Detect which cell encompasses the target text, then output its (X, Y) center coordinate. 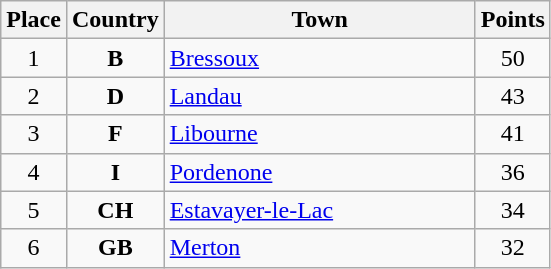
34 (512, 210)
GB (115, 248)
Bressoux (320, 58)
1 (34, 58)
5 (34, 210)
50 (512, 58)
36 (512, 172)
Place (34, 20)
F (115, 134)
6 (34, 248)
Points (512, 20)
Libourne (320, 134)
I (115, 172)
3 (34, 134)
Country (115, 20)
2 (34, 96)
43 (512, 96)
Merton (320, 248)
CH (115, 210)
Landau (320, 96)
32 (512, 248)
D (115, 96)
B (115, 58)
Estavayer-le-Lac (320, 210)
4 (34, 172)
41 (512, 134)
Pordenone (320, 172)
Town (320, 20)
